Extract the [x, y] coordinate from the center of the cell holding the provided text.  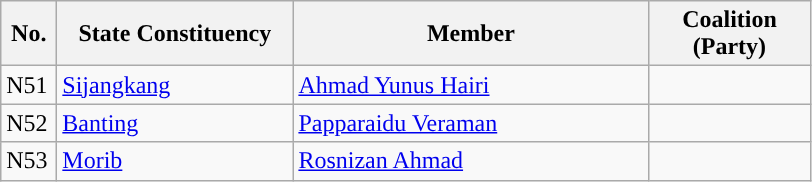
N53 [29, 161]
Morib [175, 161]
No. [29, 34]
Papparaidu Veraman [471, 123]
N51 [29, 85]
Sijangkang [175, 85]
Member [471, 34]
Banting [175, 123]
N52 [29, 123]
Rosnizan Ahmad [471, 161]
Coalition (Party) [730, 34]
Ahmad Yunus Hairi [471, 85]
State Constituency [175, 34]
